Provide the (x, y) coordinate of the cell's center where the given text is located.  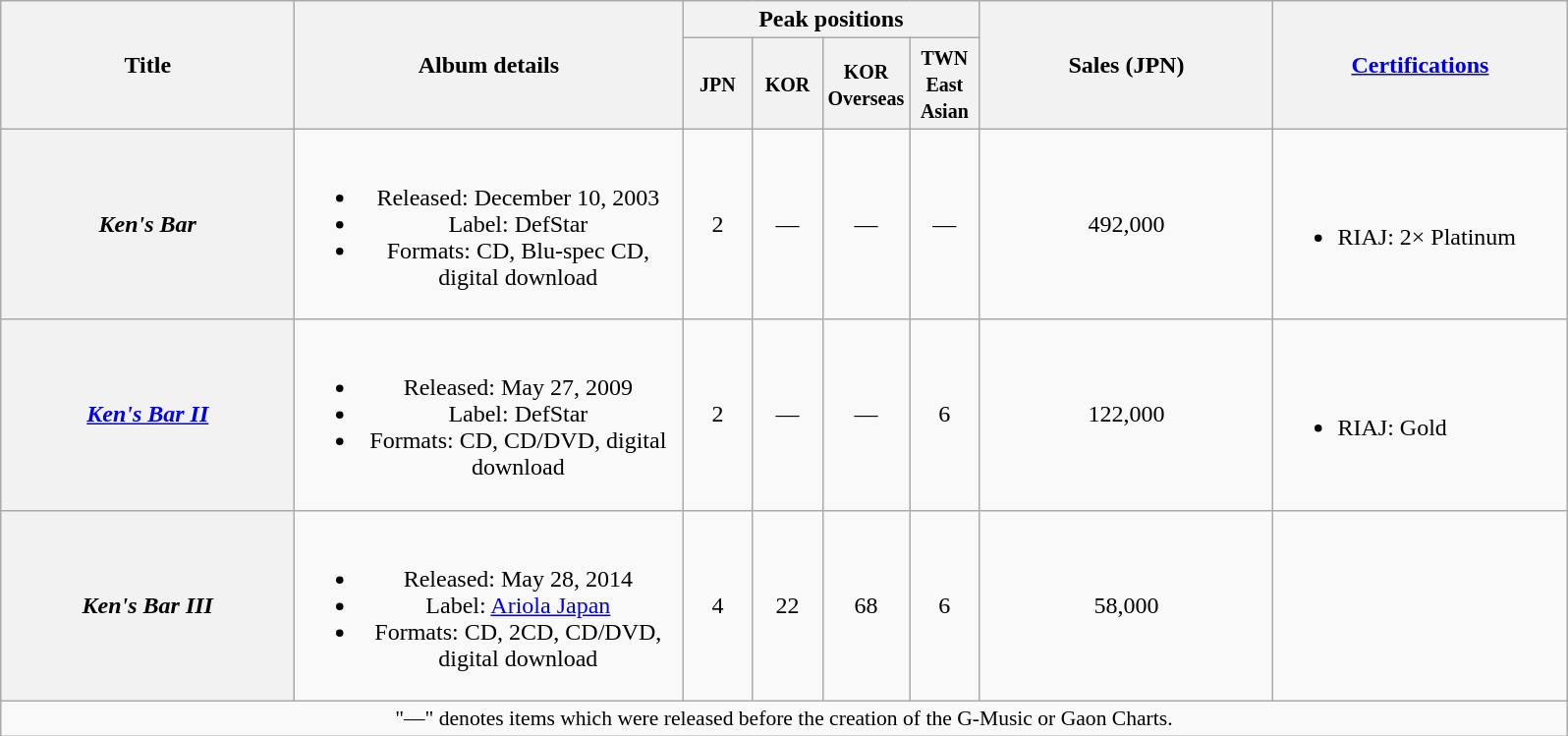
58,000 (1126, 605)
Released: May 27, 2009Label: DefStarFormats: CD, CD/DVD, digital download (489, 415)
68 (867, 605)
Released: December 10, 2003Label: DefStarFormats: CD, Blu-spec CD, digital download (489, 224)
Ken's Bar (147, 224)
JPN (717, 84)
Released: May 28, 2014Label: Ariola JapanFormats: CD, 2CD, CD/DVD, digital download (489, 605)
Ken's Bar III (147, 605)
22 (788, 605)
Title (147, 65)
TWN East Asian (945, 84)
122,000 (1126, 415)
"—" denotes items which were released before the creation of the G-Music or Gaon Charts. (784, 718)
KOROverseas (867, 84)
KOR (788, 84)
492,000 (1126, 224)
Peak positions (831, 20)
Ken's Bar II (147, 415)
4 (717, 605)
Certifications (1421, 65)
Sales (JPN) (1126, 65)
Album details (489, 65)
RIAJ: Gold (1421, 415)
RIAJ: 2× Platinum (1421, 224)
